Locate the cell with the specified text and output its [x, y] center coordinate. 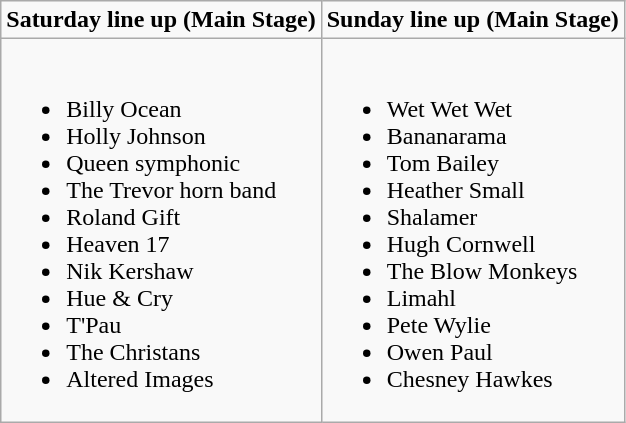
Sunday line up (Main Stage) [472, 20]
Billy OceanHolly JohnsonQueen symphonicThe Trevor horn bandRoland GiftHeaven 17Nik KershawHue & CryT'PauThe ChristansAltered Images [161, 230]
Saturday line up (Main Stage) [161, 20]
Wet Wet WetBananaramaTom BaileyHeather SmallShalamerHugh CornwellThe Blow MonkeysLimahlPete WylieOwen PaulChesney Hawkes [472, 230]
